Locate the cell with the specified text and output its [x, y] center coordinate. 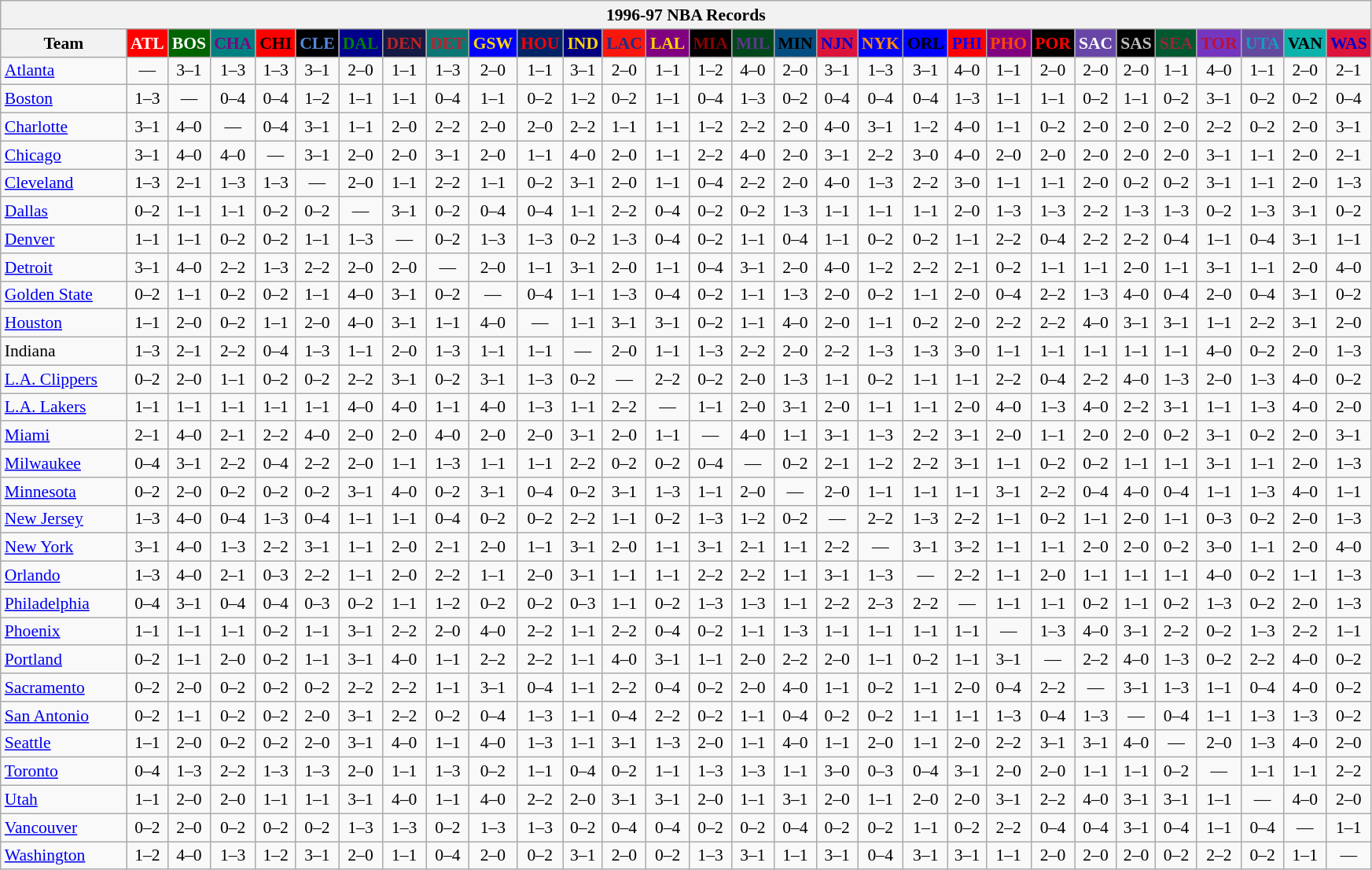
WAS [1349, 43]
Golden State [64, 295]
Utah [64, 800]
MIN [795, 43]
PHI [967, 43]
1996-97 NBA Records [686, 15]
San Antonio [64, 716]
3–2 [967, 547]
Phoenix [64, 632]
New Jersey [64, 519]
Philadelphia [64, 603]
Minnesota [64, 492]
VAN [1305, 43]
MIL [753, 43]
DET [448, 43]
2–3 [881, 603]
Sacramento [64, 688]
Toronto [64, 772]
Washington [64, 856]
Dallas [64, 212]
LAL [668, 43]
Charlotte [64, 127]
Detroit [64, 267]
PHO [1008, 43]
Indiana [64, 352]
POR [1053, 43]
ATL [148, 43]
Portland [64, 660]
UTA [1263, 43]
Team [64, 43]
NYK [881, 43]
Vancouver [64, 828]
CLE [318, 43]
TOR [1219, 43]
Boston [64, 99]
L.A. Lakers [64, 407]
Miami [64, 436]
HOU [539, 43]
Milwaukee [64, 463]
GSW [494, 43]
SEA [1176, 43]
Atlanta [64, 71]
SAC [1096, 43]
NJN [837, 43]
Cleveland [64, 183]
Orlando [64, 576]
LAC [624, 43]
CHI [275, 43]
BOS [189, 43]
L.A. Clippers [64, 379]
SAS [1136, 43]
ORL [926, 43]
DEN [404, 43]
Houston [64, 323]
DAL [361, 43]
IND [583, 43]
Chicago [64, 155]
Denver [64, 239]
CHA [233, 43]
MIA [710, 43]
Seattle [64, 743]
New York [64, 547]
